Capture the cell that displays the provided text and extract its (X, Y) central coordinate. 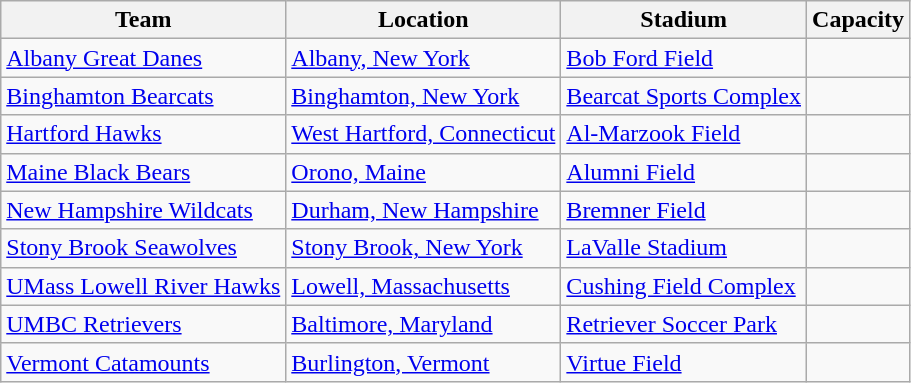
Albany, New York (424, 58)
Durham, New Hampshire (424, 210)
Al-Marzook Field (684, 134)
Bremner Field (684, 210)
Albany Great Danes (144, 58)
Stadium (684, 20)
Burlington, Vermont (424, 362)
UMBC Retrievers (144, 324)
Bob Ford Field (684, 58)
Stony Brook Seawolves (144, 248)
Vermont Catamounts (144, 362)
New Hampshire Wildcats (144, 210)
Hartford Hawks (144, 134)
Capacity (858, 20)
Team (144, 20)
Binghamton Bearcats (144, 96)
Bearcat Sports Complex (684, 96)
Cushing Field Complex (684, 286)
LaValle Stadium (684, 248)
Orono, Maine (424, 172)
Location (424, 20)
Maine Black Bears (144, 172)
Alumni Field (684, 172)
Stony Brook, New York (424, 248)
West Hartford, Connecticut (424, 134)
Retriever Soccer Park (684, 324)
UMass Lowell River Hawks (144, 286)
Virtue Field (684, 362)
Lowell, Massachusetts (424, 286)
Binghamton, New York (424, 96)
Baltimore, Maryland (424, 324)
